Capture the cell that displays the provided text and extract its [X, Y] central coordinate. 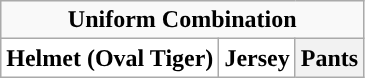
Helmet (Oval Tiger) [110, 58]
Pants [329, 58]
Uniform Combination [182, 20]
Jersey [257, 58]
